From the cell containing the given text, extract its center point as (X, Y) coordinate. 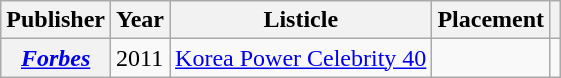
2011 (140, 58)
Year (140, 20)
Korea Power Celebrity 40 (301, 58)
Listicle (301, 20)
Publisher (56, 20)
Placement (491, 20)
Forbes (56, 58)
